Capture the cell that displays the provided text and extract its (X, Y) central coordinate. 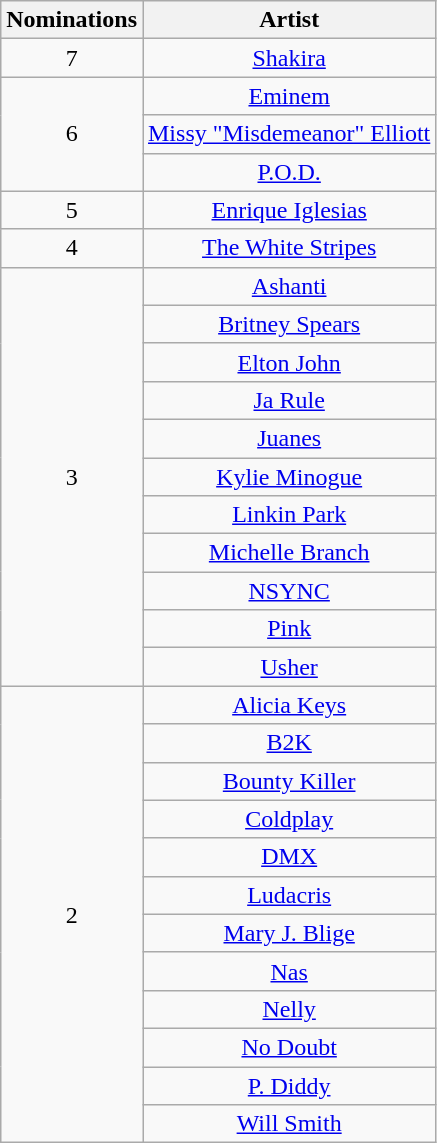
Michelle Branch (288, 553)
Nominations (72, 20)
P.O.D. (288, 172)
The White Stripes (288, 248)
DMX (288, 857)
Ludacris (288, 895)
3 (72, 476)
Alicia Keys (288, 705)
No Doubt (288, 1047)
Bounty Killer (288, 781)
Shakira (288, 58)
Artist (288, 20)
P. Diddy (288, 1085)
Elton John (288, 362)
Britney Spears (288, 324)
Mary J. Blige (288, 933)
Linkin Park (288, 515)
Coldplay (288, 819)
Eminem (288, 96)
Ashanti (288, 286)
Ja Rule (288, 400)
Enrique Iglesias (288, 210)
7 (72, 58)
6 (72, 134)
Juanes (288, 438)
2 (72, 914)
Kylie Minogue (288, 477)
Missy "Misdemeanor" Elliott (288, 134)
Nelly (288, 1009)
Will Smith (288, 1124)
Pink (288, 629)
Nas (288, 971)
NSYNC (288, 591)
5 (72, 210)
B2K (288, 743)
Usher (288, 667)
4 (72, 248)
